Detect which cell encompasses the target text, then output its (x, y) center coordinate. 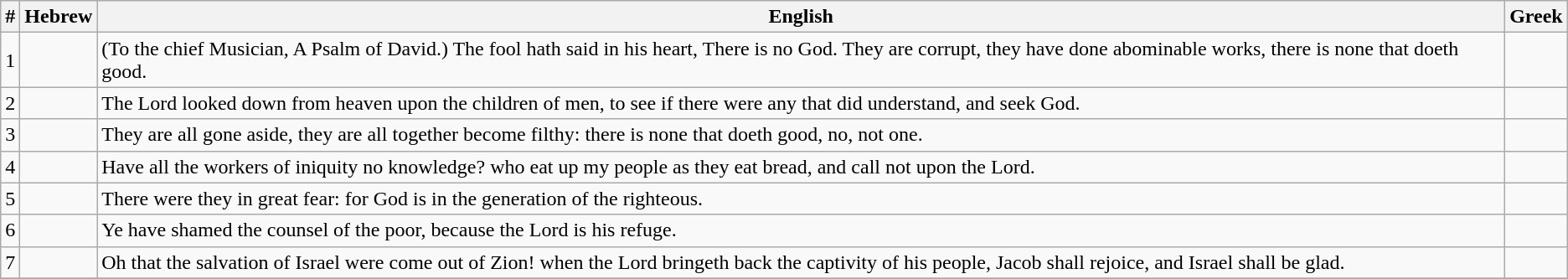
English (801, 17)
The Lord looked down from heaven upon the children of men, to see if there were any that did understand, and seek God. (801, 103)
Ye have shamed the counsel of the poor, because the Lord is his refuge. (801, 230)
5 (10, 199)
3 (10, 135)
1 (10, 60)
7 (10, 262)
Have all the workers of iniquity no knowledge? who eat up my people as they eat bread, and call not upon the Lord. (801, 167)
Hebrew (59, 17)
# (10, 17)
2 (10, 103)
There were they in great fear: for God is in the generation of the righteous. (801, 199)
They are all gone aside, they are all together become filthy: there is none that doeth good, no, not one. (801, 135)
6 (10, 230)
Greek (1536, 17)
4 (10, 167)
